Return (X, Y) of the center of cell containing provided text 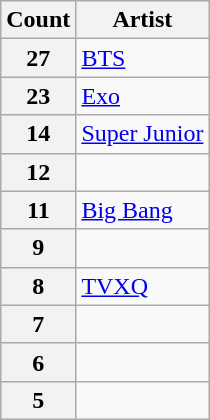
TVXQ (142, 286)
Exo (142, 96)
BTS (142, 58)
12 (38, 172)
23 (38, 96)
Super Junior (142, 134)
Count (38, 20)
14 (38, 134)
5 (38, 400)
Big Bang (142, 210)
9 (38, 248)
6 (38, 362)
27 (38, 58)
7 (38, 324)
Artist (142, 20)
11 (38, 210)
8 (38, 286)
